Determine the (X, Y) coordinate at the center of the cell enclosing the given text.  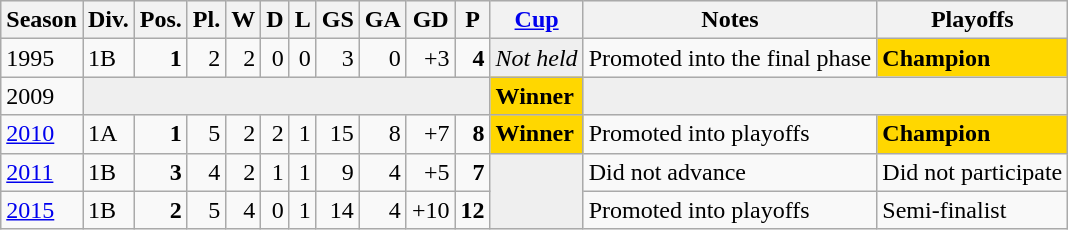
D (275, 20)
+3 (430, 58)
2009 (42, 96)
Promoted into the final phase (730, 58)
2011 (42, 172)
Did not advance (730, 172)
14 (338, 210)
+5 (430, 172)
GA (382, 20)
15 (338, 134)
2010 (42, 134)
Cup (536, 20)
L (302, 20)
2015 (42, 210)
1A (108, 134)
Semi-finalist (972, 210)
Season (42, 20)
Pos. (160, 20)
Not held (536, 58)
Pl. (206, 20)
Div. (108, 20)
1995 (42, 58)
+7 (430, 134)
P (472, 20)
Did not participate (972, 172)
Playoffs (972, 20)
W (244, 20)
GD (430, 20)
12 (472, 210)
7 (472, 172)
GS (338, 20)
Notes (730, 20)
9 (338, 172)
+10 (430, 210)
